Search for the cell housing the specified text and yield its (X, Y) center coordinate. 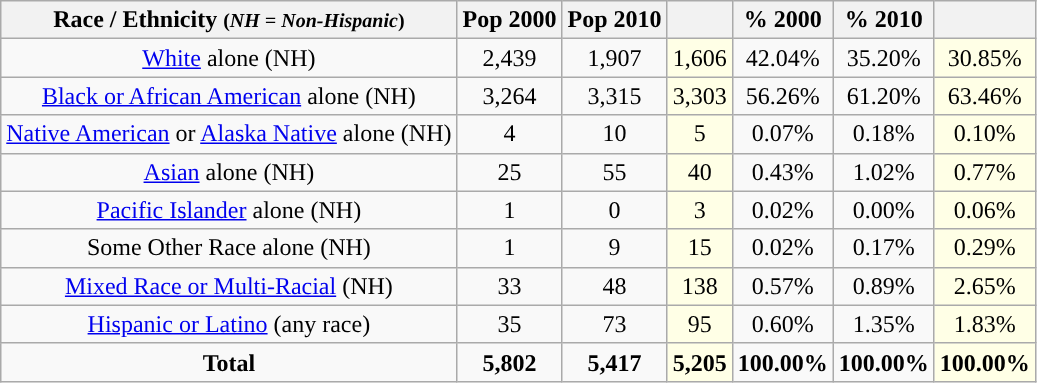
5 (700, 134)
0.10% (984, 134)
55 (614, 172)
0.17% (884, 248)
1.83% (984, 324)
35 (510, 324)
3,315 (614, 96)
0.07% (782, 134)
Asian alone (NH) (229, 172)
Pop 2000 (510, 20)
0.77% (984, 172)
5,417 (614, 362)
63.46% (984, 96)
1.35% (884, 324)
1,907 (614, 58)
Pop 2010 (614, 20)
3,264 (510, 96)
0 (614, 210)
35.20% (884, 58)
15 (700, 248)
10 (614, 134)
95 (700, 324)
1,606 (700, 58)
5,802 (510, 362)
73 (614, 324)
4 (510, 134)
3 (700, 210)
42.04% (782, 58)
9 (614, 248)
% 2010 (884, 20)
% 2000 (782, 20)
5,205 (700, 362)
3,303 (700, 96)
Mixed Race or Multi-Racial (NH) (229, 286)
0.60% (782, 324)
Black or African American alone (NH) (229, 96)
40 (700, 172)
0.00% (884, 210)
30.85% (984, 58)
25 (510, 172)
White alone (NH) (229, 58)
2.65% (984, 286)
33 (510, 286)
2,439 (510, 58)
Pacific Islander alone (NH) (229, 210)
56.26% (782, 96)
0.18% (884, 134)
0.57% (782, 286)
Some Other Race alone (NH) (229, 248)
Race / Ethnicity (NH = Non-Hispanic) (229, 20)
0.43% (782, 172)
Native American or Alaska Native alone (NH) (229, 134)
Total (229, 362)
0.89% (884, 286)
0.29% (984, 248)
0.06% (984, 210)
1.02% (884, 172)
138 (700, 286)
61.20% (884, 96)
Hispanic or Latino (any race) (229, 324)
48 (614, 286)
